Search for the cell housing the specified text and yield its (X, Y) center coordinate. 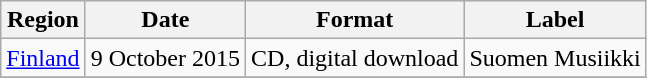
Finland (43, 58)
Date (165, 20)
Label (555, 20)
Region (43, 20)
9 October 2015 (165, 58)
Format (355, 20)
CD, digital download (355, 58)
Suomen Musiikki (555, 58)
